Determine the (X, Y) coordinate at the center of the cell enclosing the given text.  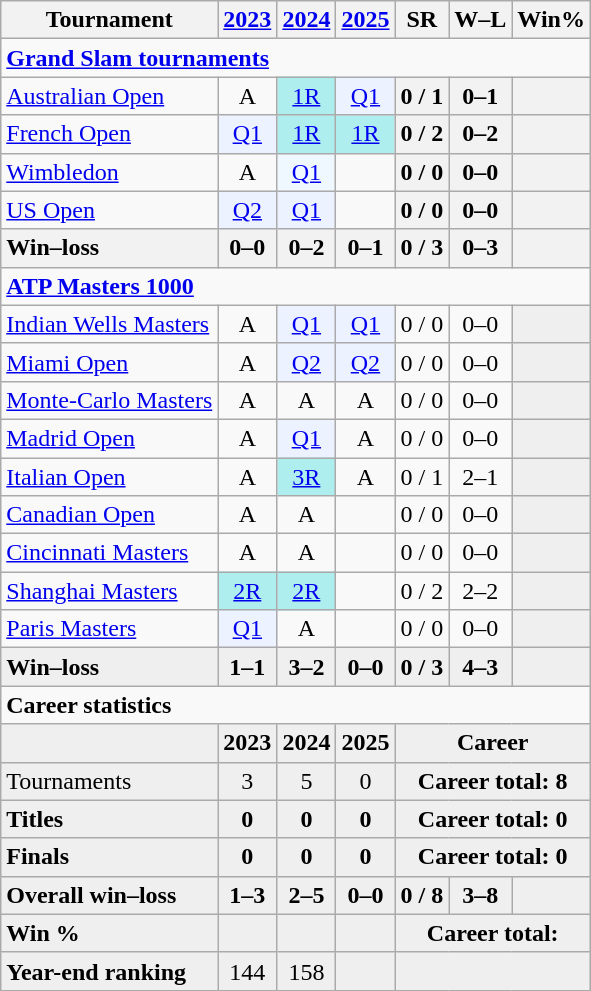
SR (422, 20)
Overall win–loss (110, 895)
ATP Masters 1000 (296, 286)
2–2 (480, 591)
4–3 (480, 667)
Wimbledon (110, 172)
Miami Open (110, 362)
3 (248, 781)
2–5 (306, 895)
0–3 (480, 248)
Tournaments (110, 781)
W–L (480, 20)
Finals (110, 857)
2–1 (480, 477)
158 (306, 971)
Paris Masters (110, 629)
Madrid Open (110, 438)
3R (306, 477)
144 (248, 971)
Monte-Carlo Masters (110, 400)
0 / 8 (422, 895)
Cincinnati Masters (110, 553)
Win% (552, 20)
1–3 (248, 895)
Titles (110, 819)
Career statistics (296, 705)
Win % (110, 933)
French Open (110, 134)
3–8 (480, 895)
Year-end ranking (110, 971)
5 (306, 781)
Grand Slam tournaments (296, 58)
3–2 (306, 667)
Career total: 8 (492, 781)
Career (492, 743)
Shanghai Masters (110, 591)
Indian Wells Masters (110, 324)
Italian Open (110, 477)
1–1 (248, 667)
US Open (110, 210)
Tournament (110, 20)
Australian Open (110, 96)
Canadian Open (110, 515)
Career total: (492, 933)
